Determine the [X, Y] coordinate at the center of the cell enclosing the given text.  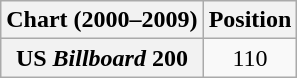
Position [250, 20]
Chart (2000–2009) [102, 20]
US Billboard 200 [102, 58]
110 [250, 58]
